From the cell containing the given text, extract its center point as (x, y) coordinate. 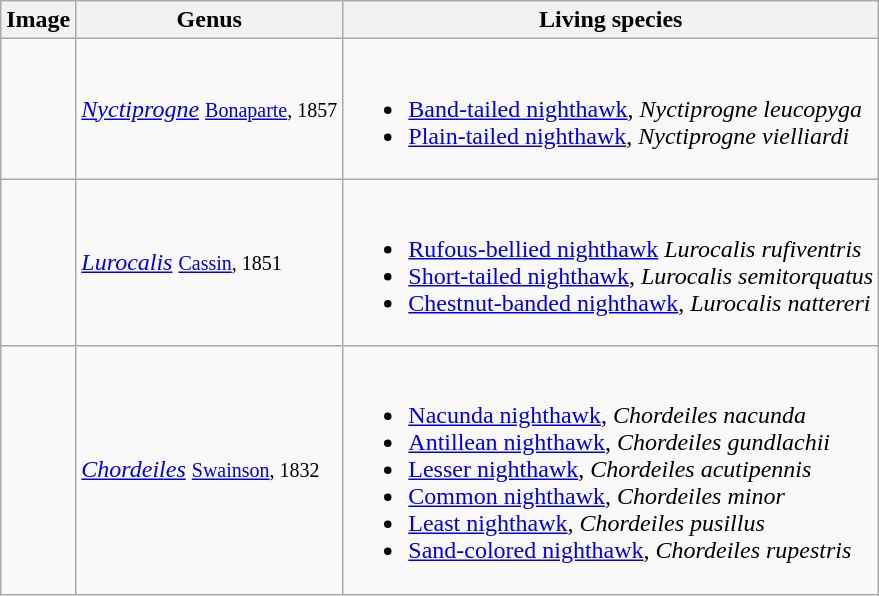
Image (38, 20)
Genus (210, 20)
Lurocalis Cassin, 1851 (210, 262)
Nyctiprogne Bonaparte, 1857 (210, 109)
Rufous-bellied nighthawk Lurocalis rufiventrisShort-tailed nighthawk, Lurocalis semitorquatusChestnut-banded nighthawk, Lurocalis nattereri (611, 262)
Living species (611, 20)
Chordeiles Swainson, 1832 (210, 470)
Band-tailed nighthawk, Nyctiprogne leucopygaPlain-tailed nighthawk, Nyctiprogne vielliardi (611, 109)
